Find where the given text appears and provide that cell's center as (X, Y) coordinate. 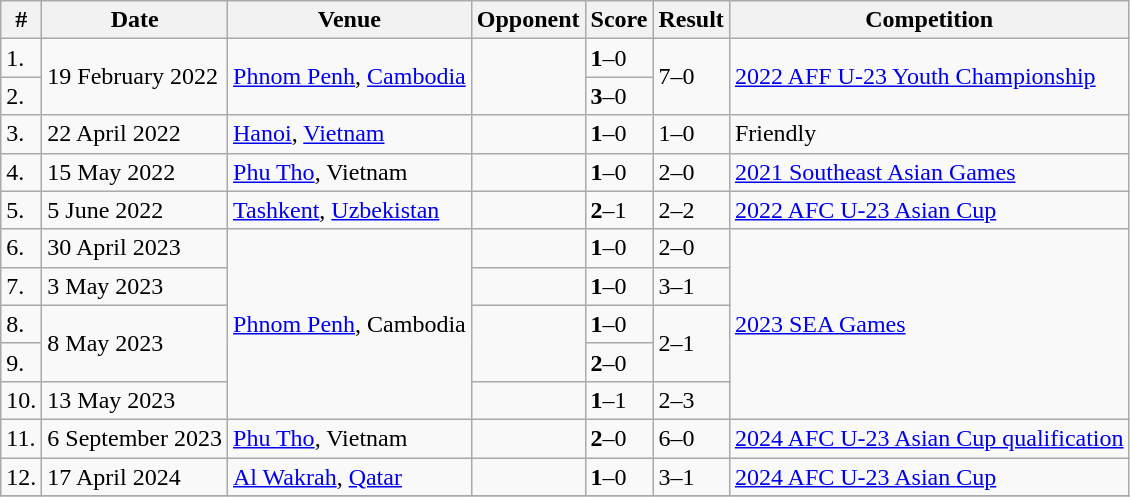
2023 SEA Games (929, 324)
11. (22, 438)
15 May 2022 (135, 172)
4. (22, 172)
3–0 (619, 96)
13 May 2023 (135, 400)
Hanoi, Vietnam (350, 134)
Competition (929, 20)
30 April 2023 (135, 248)
2022 AFC U-23 Asian Cup (929, 210)
Al Wakrah, Qatar (350, 477)
Venue (350, 20)
3 May 2023 (135, 286)
2–2 (691, 210)
5. (22, 210)
2022 AFF U-23 Youth Championship (929, 77)
Date (135, 20)
1. (22, 58)
8. (22, 324)
Friendly (929, 134)
Tashkent, Uzbekistan (350, 210)
22 April 2022 (135, 134)
Score (619, 20)
7–0 (691, 77)
6. (22, 248)
9. (22, 362)
19 February 2022 (135, 77)
2–3 (691, 400)
# (22, 20)
7. (22, 286)
2021 Southeast Asian Games (929, 172)
6 September 2023 (135, 438)
3. (22, 134)
Result (691, 20)
12. (22, 477)
2024 AFC U-23 Asian Cup (929, 477)
8 May 2023 (135, 343)
2024 AFC U-23 Asian Cup qualification (929, 438)
10. (22, 400)
17 April 2024 (135, 477)
2. (22, 96)
Opponent (528, 20)
5 June 2022 (135, 210)
6–0 (691, 438)
1–1 (619, 400)
